Scan for the cell matching the given text and deliver its [x, y] coordinate at center. 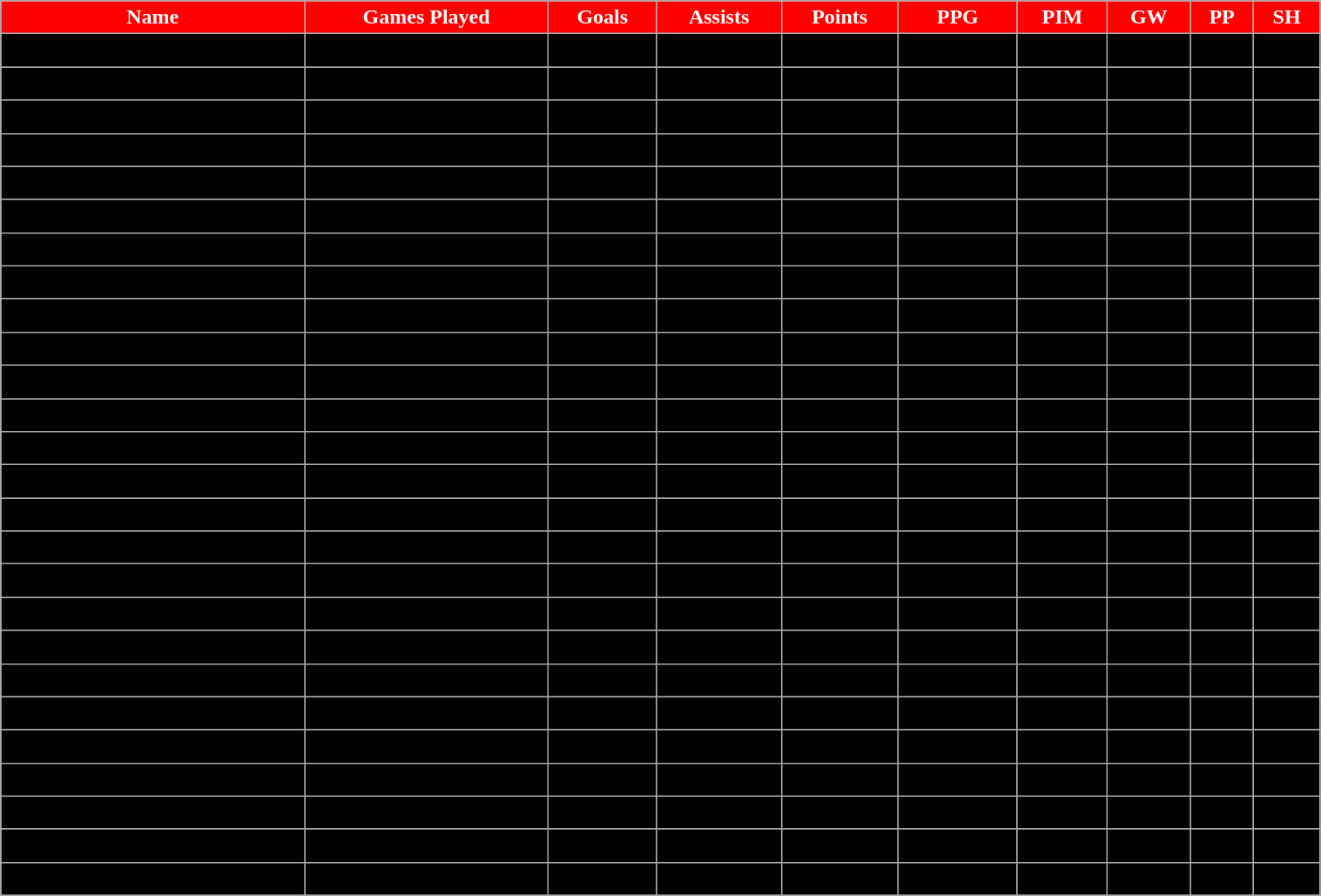
Jamie Mey [153, 282]
Lauren Towers [153, 381]
23 [427, 282]
Megan Murphy [153, 448]
Jessica Rice [153, 845]
Bailey Millerd [153, 812]
Brittany Hartman [153, 84]
1.3846 [958, 51]
Erin Burke [153, 647]
Points [839, 17]
16 [719, 84]
Jennifer Abramo [153, 581]
Jackie Galvin [153, 482]
Raelene Sydor [153, 680]
0.1500 [958, 482]
Nicole Palazzo [153, 150]
Kate Dunlop [153, 117]
PIM [1062, 17]
Kristina Hankins [153, 183]
0.0909 [958, 614]
0.1818 [958, 515]
0.4783 [958, 282]
Games Played [427, 17]
Caroline Herlihy [153, 548]
36 [839, 51]
30 [839, 84]
SH [1287, 17]
0.4231 [958, 249]
1.1538 [958, 84]
0.9167 [958, 150]
0.1667 [958, 448]
Sarah Delaney [153, 415]
Jennifer Burroughs [153, 348]
Jennifer Hasson [153, 879]
Taryn Lapierre [153, 216]
Tatiana Klinoff [153, 713]
32 [1062, 415]
28 [1062, 51]
0.1923 [958, 415]
GW [1149, 17]
Name [153, 17]
Tara Kent [153, 315]
18 [1062, 614]
1.0000 [958, 117]
Assists [719, 17]
Lauren Fontaine [153, 51]
Sara Reddington [153, 515]
PP [1222, 17]
PPG [958, 17]
Caitlin Gottwald [153, 249]
0.1000 [958, 548]
Maura Leahy [153, 614]
Emily Siira [153, 779]
Goals [603, 17]
0.2000 [958, 581]
0.3077 [958, 381]
Lavinia Kronberg [153, 746]
